Return the (X, Y) coordinate for the center point of the cell that contains the specified text.  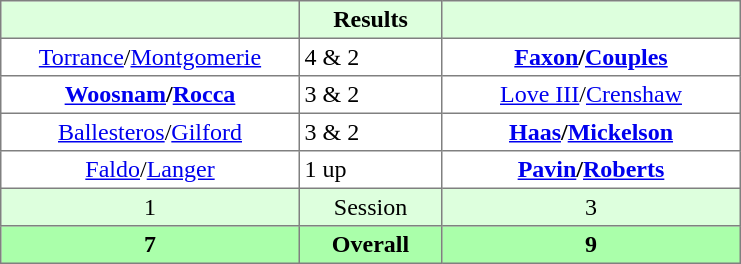
Ballesteros/Gilford (150, 132)
Torrance/Montgomerie (150, 57)
Faxon/Couples (591, 57)
3 (591, 207)
Faldo/Langer (150, 170)
Love III/Crenshaw (591, 95)
4 & 2 (370, 57)
1 up (370, 170)
9 (591, 245)
Haas/Mickelson (591, 132)
1 (150, 207)
7 (150, 245)
Results (370, 20)
Woosnam/Rocca (150, 95)
Pavin/Roberts (591, 170)
Session (370, 207)
Overall (370, 245)
